Scan for the cell matching the given text and deliver its (X, Y) coordinate at center. 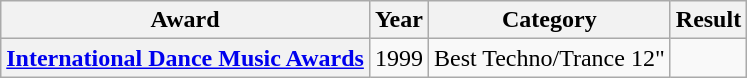
1999 (398, 58)
Year (398, 20)
Best Techno/Trance 12" (549, 58)
Award (186, 20)
Category (549, 20)
Result (708, 20)
International Dance Music Awards (186, 58)
